Locate the cell with the specified text and output its (X, Y) center coordinate. 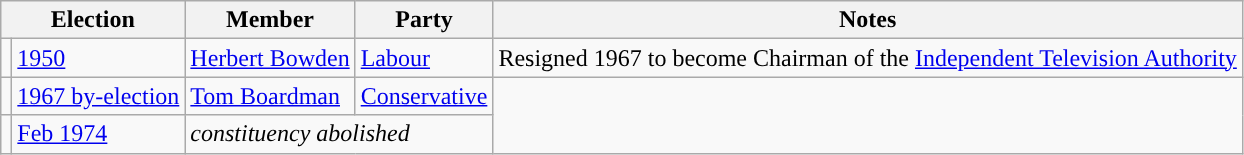
Feb 1974 (98, 134)
Notes (868, 20)
Herbert Bowden (270, 58)
constituency abolished (339, 134)
Labour (424, 58)
Tom Boardman (270, 96)
1967 by-election (98, 96)
1950 (98, 58)
Party (424, 20)
Member (270, 20)
Conservative (424, 96)
Resigned 1967 to become Chairman of the Independent Television Authority (868, 58)
Election (93, 20)
